Find where the given text appears and provide that cell's center as [X, Y] coordinate. 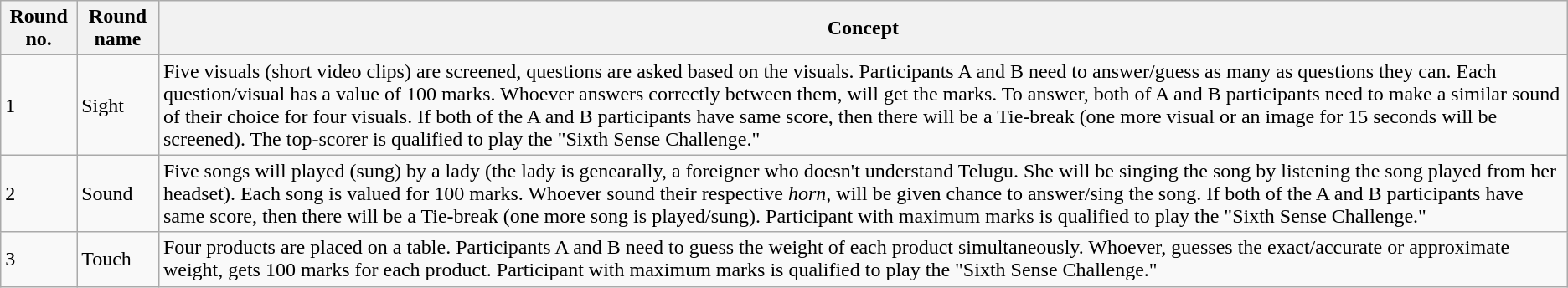
3 [39, 260]
Concept [863, 28]
2 [39, 193]
Round no. [39, 28]
Sight [118, 105]
Round name [118, 28]
Sound [118, 193]
1 [39, 105]
Touch [118, 260]
